Locate the cell with the specified text and output its [x, y] center coordinate. 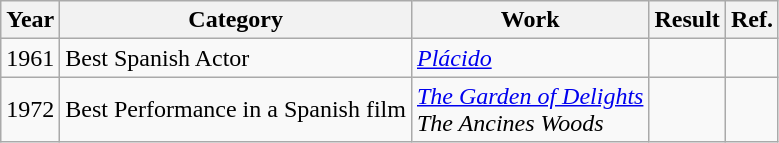
Best Performance in a Spanish film [236, 110]
1972 [30, 110]
Category [236, 20]
Result [687, 20]
Work [530, 20]
Plácido [530, 58]
Ref. [752, 20]
Year [30, 20]
1961 [30, 58]
Best Spanish Actor [236, 58]
The Garden of Delights The Ancines Woods [530, 110]
